Provide the [X, Y] coordinate of the cell's center where the given text is located.  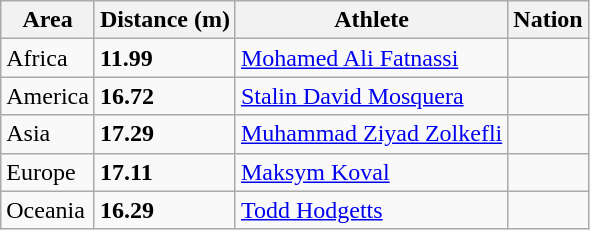
11.99 [164, 58]
17.11 [164, 172]
Area [48, 20]
Todd Hodgetts [371, 210]
Athlete [371, 20]
Muhammad Ziyad Zolkefli [371, 134]
America [48, 96]
Maksym Koval [371, 172]
17.29 [164, 134]
Europe [48, 172]
Oceania [48, 210]
Mohamed Ali Fatnassi [371, 58]
Distance (m) [164, 20]
Africa [48, 58]
Asia [48, 134]
Stalin David Mosquera [371, 96]
16.72 [164, 96]
Nation [548, 20]
16.29 [164, 210]
